Find where the given text appears and provide that cell's center as (x, y) coordinate. 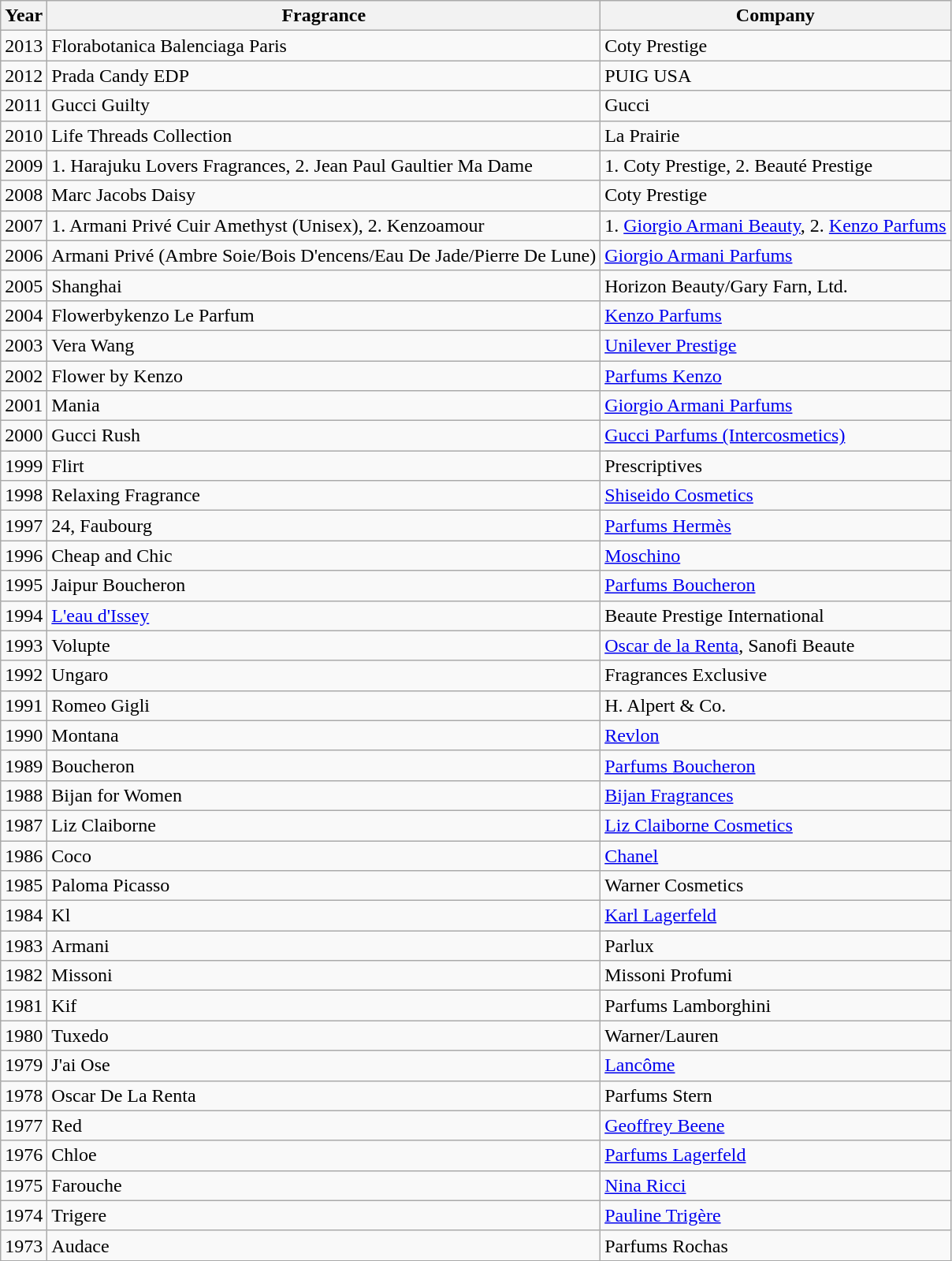
Parlux (775, 946)
Bijan for Women (324, 795)
Parfums Lamborghini (775, 1006)
2011 (24, 106)
Oscar de la Renta, Sanofi Beaute (775, 645)
1984 (24, 916)
2009 (24, 166)
1. Coty Prestige, 2. Beauté Prestige (775, 166)
1. Giorgio Armani Beauty, 2. Kenzo Parfums (775, 225)
Beaute Prestige International (775, 616)
Company (775, 16)
Pauline Trigère (775, 1215)
Marc Jacobs Daisy (324, 195)
1979 (24, 1066)
Fragrances Exclusive (775, 675)
Revlon (775, 735)
L'eau d'Issey (324, 616)
1976 (24, 1155)
2012 (24, 76)
1982 (24, 976)
1994 (24, 616)
1987 (24, 825)
Cheap and Chic (324, 556)
Flower by Kenzo (324, 376)
Fragrance (324, 16)
1993 (24, 645)
Bijan Fragrances (775, 795)
Armani (324, 946)
Chanel (775, 855)
2000 (24, 436)
Parfums Lagerfeld (775, 1155)
H. Alpert & Co. (775, 705)
1977 (24, 1125)
Parfums Rochas (775, 1245)
Parfums Stern (775, 1095)
1986 (24, 855)
2008 (24, 195)
1995 (24, 586)
Boucheron (324, 765)
Paloma Picasso (324, 886)
1974 (24, 1215)
2005 (24, 285)
J'ai Ose (324, 1066)
Missoni (324, 976)
Red (324, 1125)
24, Faubourg (324, 526)
1983 (24, 946)
Liz Claiborne Cosmetics (775, 825)
1981 (24, 1006)
Oscar De La Renta (324, 1095)
2013 (24, 46)
Mania (324, 406)
Trigere (324, 1215)
Warner Cosmetics (775, 886)
1989 (24, 765)
1991 (24, 705)
Gucci Parfums (Intercosmetics) (775, 436)
1999 (24, 466)
Relaxing Fragrance (324, 496)
Life Threads Collection (324, 136)
1975 (24, 1185)
1. Harajuku Lovers Fragrances, 2. Jean Paul Gaultier Ma Dame (324, 166)
1. Armani Privé Cuir Amethyst (Unisex), 2. Kenzoamour (324, 225)
Shanghai (324, 285)
2003 (24, 345)
Karl Lagerfeld (775, 916)
Farouche (324, 1185)
Gucci (775, 106)
2006 (24, 255)
Prada Candy EDP (324, 76)
Shiseido Cosmetics (775, 496)
2007 (24, 225)
Tuxedo (324, 1036)
1988 (24, 795)
Audace (324, 1245)
2001 (24, 406)
Year (24, 16)
Warner/Lauren (775, 1036)
Missoni Profumi (775, 976)
Flowerbykenzo Le Parfum (324, 315)
Vera Wang (324, 345)
Unilever Prestige (775, 345)
Montana (324, 735)
1998 (24, 496)
Volupte (324, 645)
Florabotanica Balenciaga Paris (324, 46)
2002 (24, 376)
Parfums Hermès (775, 526)
1973 (24, 1245)
Geoffrey Beene (775, 1125)
1980 (24, 1036)
Kif (324, 1006)
1978 (24, 1095)
Flirt (324, 466)
1996 (24, 556)
Jaipur Boucheron (324, 586)
La Prairie (775, 136)
Kenzo Parfums (775, 315)
Coco (324, 855)
PUIG USA (775, 76)
1990 (24, 735)
Moschino (775, 556)
Lancôme (775, 1066)
Ungaro (324, 675)
1992 (24, 675)
Kl (324, 916)
2004 (24, 315)
Gucci Guilty (324, 106)
Armani Privé (Ambre Soie/Bois D'encens/Eau De Jade/Pierre De Lune) (324, 255)
Gucci Rush (324, 436)
Nina Ricci (775, 1185)
Parfums Kenzo (775, 376)
Prescriptives (775, 466)
2010 (24, 136)
1997 (24, 526)
1985 (24, 886)
Liz Claiborne (324, 825)
Romeo Gigli (324, 705)
Horizon Beauty/Gary Farn, Ltd. (775, 285)
Chloe (324, 1155)
